Detect which cell encompasses the target text, then output its (X, Y) center coordinate. 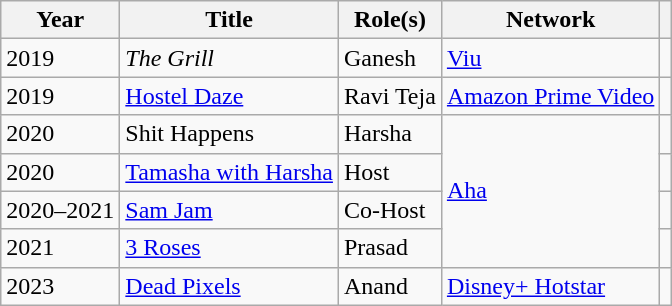
Viu (550, 58)
Ganesh (390, 58)
Role(s) (390, 20)
2021 (60, 248)
Co-Host (390, 210)
Disney+ Hotstar (550, 286)
Network (550, 20)
The Grill (230, 58)
2023 (60, 286)
Title (230, 20)
Ravi Teja (390, 96)
Prasad (390, 248)
Harsha (390, 134)
Aha (550, 191)
2020–2021 (60, 210)
Anand (390, 286)
Tamasha with Harsha (230, 172)
Sam Jam (230, 210)
Host (390, 172)
Year (60, 20)
3 Roses (230, 248)
Hostel Daze (230, 96)
Dead Pixels (230, 286)
Shit Happens (230, 134)
Amazon Prime Video (550, 96)
